For the text-containing cell, return its midpoint in (x, y) coordinate format. 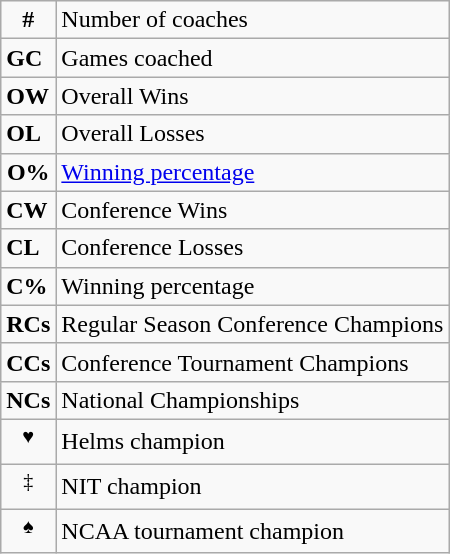
GC (28, 58)
# (28, 20)
Overall Wins (252, 96)
National Championships (252, 400)
Overall Losses (252, 134)
Conference Wins (252, 210)
OL (28, 134)
CL (28, 248)
♠ (28, 532)
Games coached (252, 58)
Conference Losses (252, 248)
NIT champion (252, 486)
Number of coaches (252, 20)
CW (28, 210)
CCs (28, 362)
RCs (28, 324)
♥ (28, 442)
Helms champion (252, 442)
O% (28, 172)
OW (28, 96)
NCs (28, 400)
Conference Tournament Champions (252, 362)
C% (28, 286)
Regular Season Conference Champions (252, 324)
NCAA tournament champion (252, 532)
‡ (28, 486)
